Locate the cell with the specified text and output its (x, y) center coordinate. 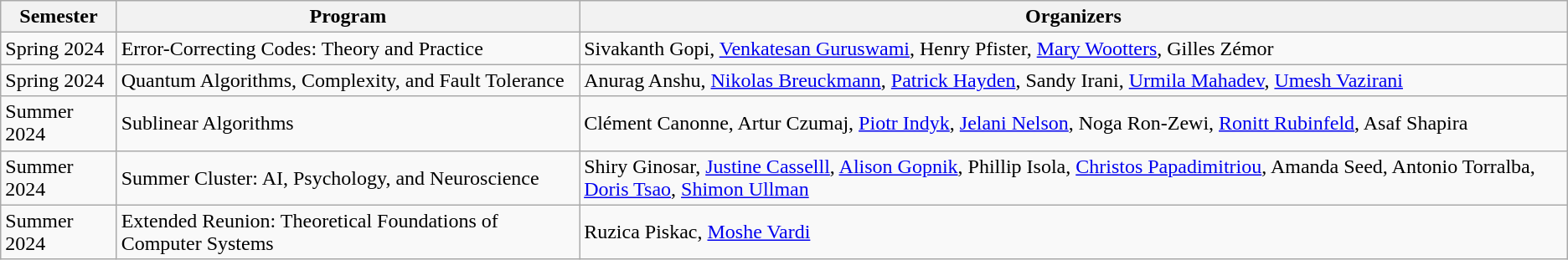
Anurag Anshu, Nikolas Breuckmann, Patrick Hayden, Sandy Irani, Urmila Mahadev, Umesh Vazirani (1074, 80)
Shiry Ginosar, Justine Casselll, Alison Gopnik, Phillip Isola, Christos Papadimitriou, Amanda Seed, Antonio Torralba, Doris Tsao, Shimon Ullman (1074, 177)
Quantum Algorithms, Complexity, and Fault Tolerance (348, 80)
Clément Canonne, Artur Czumaj, Piotr Indyk, Jelani Nelson, Noga Ron-Zewi, Ronitt Rubinfeld, Asaf Shapira (1074, 124)
Sublinear Algorithms (348, 124)
Extended Reunion: Theoretical Foundations of Computer Systems (348, 232)
Program (348, 17)
Summer Cluster: AI, Psychology, and Neuroscience (348, 177)
Organizers (1074, 17)
Ruzica Piskac, Moshe Vardi (1074, 232)
Error-Correcting Codes: Theory and Practice (348, 48)
Sivakanth Gopi, Venkatesan Guruswami, Henry Pfister, Mary Wootters, Gilles Zémor (1074, 48)
Semester (59, 17)
